Detect which cell encompasses the target text, then output its (x, y) center coordinate. 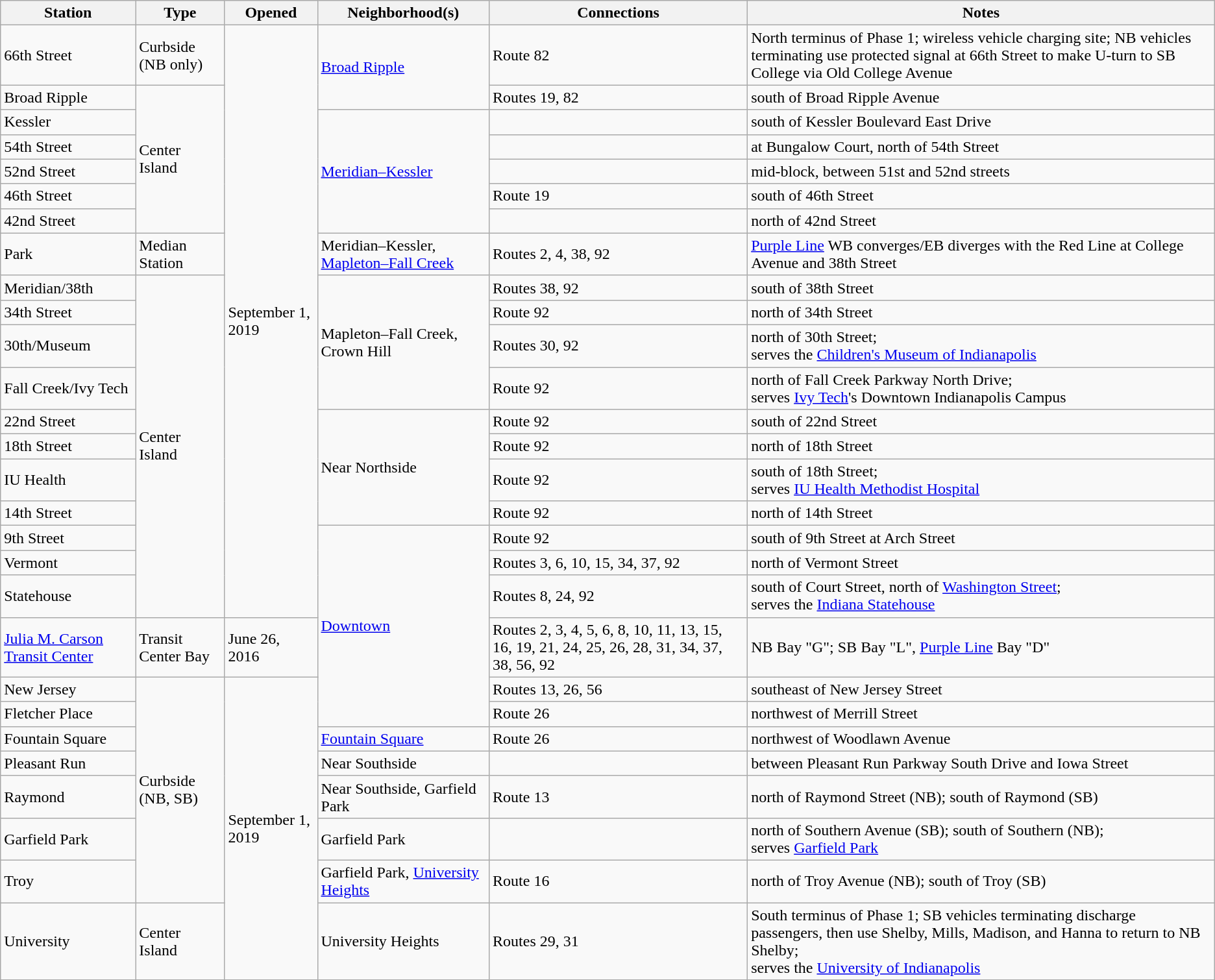
Routes 38, 92 (619, 288)
Near Southside (404, 763)
Julia M. Carson Transit Center (68, 647)
Troy (68, 881)
northwest of Woodlawn Avenue (981, 739)
University Heights (404, 941)
south of 38th Street (981, 288)
north of Southern Avenue (SB); south of Southern (NB);serves Garfield Park (981, 839)
Mapleton–Fall Creek, Crown Hill (404, 342)
Neighborhood(s) (404, 13)
Near Northside (404, 467)
Meridian–Kessler (404, 171)
north of Fall Creek Parkway North Drive;serves Ivy Tech's Downtown Indianapolis Campus (981, 388)
north of 18th Street (981, 447)
34th Street (68, 312)
Median Station (180, 254)
south of 9th Street at Arch Street (981, 538)
66th Street (68, 55)
Routes 29, 31 (619, 941)
Vermont (68, 563)
north of Raymond Street (NB); south of Raymond (SB) (981, 797)
south of 46th Street (981, 196)
south of Kessler Boulevard East Drive (981, 122)
22nd Street (68, 422)
Route 13 (619, 797)
Meridian/38th (68, 288)
north of 34th Street (981, 312)
Routes 8, 24, 92 (619, 596)
Routes 2, 4, 38, 92 (619, 254)
Curbside (NB, SB) (180, 789)
Routes 3, 6, 10, 15, 34, 37, 92 (619, 563)
Statehouse (68, 596)
NB Bay "G"; SB Bay "L", Purple Line Bay "D" (981, 647)
54th Street (68, 147)
Type (180, 13)
June 26, 2016 (271, 647)
Routes 30, 92 (619, 345)
south of Broad Ripple Avenue (981, 97)
north of 42nd Street (981, 221)
Park (68, 254)
New Jersey (68, 689)
Station (68, 13)
52nd Street (68, 171)
Purple Line WB converges/EB diverges with the Red Line at College Avenue and 38th Street (981, 254)
mid-block, between 51st and 52nd streets (981, 171)
south of 18th Street;serves IU Health Methodist Hospital (981, 480)
IU Health (68, 480)
9th Street (68, 538)
14th Street (68, 513)
46th Street (68, 196)
north of Troy Avenue (NB); south of Troy (SB) (981, 881)
south of 22nd Street (981, 422)
Curbside (NB only) (180, 55)
Pleasant Run (68, 763)
30th/Museum (68, 345)
Meridian–Kessler, Mapleton–Fall Creek (404, 254)
Route 19 (619, 196)
Routes 2, 3, 4, 5, 6, 8, 10, 11, 13, 15, 16, 19, 21, 24, 25, 26, 28, 31, 34, 37, 38, 56, 92 (619, 647)
Opened (271, 13)
Route 82 (619, 55)
Connections (619, 13)
Near Southside, Garfield Park (404, 797)
Fletcher Place (68, 714)
Transit Center Bay (180, 647)
18th Street (68, 447)
Routes 13, 26, 56 (619, 689)
Downtown (404, 626)
University (68, 941)
Notes (981, 13)
Routes 19, 82 (619, 97)
Garfield Park, University Heights (404, 881)
Fall Creek/Ivy Tech (68, 388)
between Pleasant Run Parkway South Drive and Iowa Street (981, 763)
Route 16 (619, 881)
northwest of Merrill Street (981, 714)
north of Vermont Street (981, 563)
42nd Street (68, 221)
at Bungalow Court, north of 54th Street (981, 147)
north of 14th Street (981, 513)
southeast of New Jersey Street (981, 689)
Kessler (68, 122)
north of 30th Street;serves the Children's Museum of Indianapolis (981, 345)
south of Court Street, north of Washington Street;serves the Indiana Statehouse (981, 596)
Raymond (68, 797)
